Provide the (X, Y) coordinate of the cell's center where the given text is located.  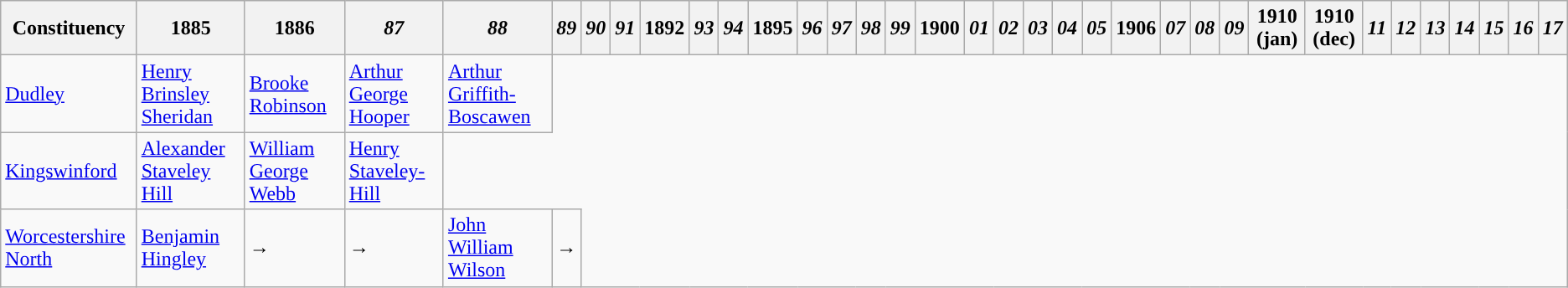
93 (704, 28)
William George Webb (295, 171)
1895 (772, 28)
1886 (295, 28)
87 (394, 28)
05 (1097, 28)
11 (1377, 28)
Benjamin Hingley (191, 248)
07 (1176, 28)
03 (1039, 28)
1885 (191, 28)
94 (734, 28)
John William Wilson (498, 248)
1906 (1136, 28)
01 (978, 28)
Constituency (69, 28)
1910 (dec) (1333, 28)
13 (1436, 28)
14 (1464, 28)
17 (1553, 28)
Henry Brinsley Sheridan (191, 94)
89 (566, 28)
1900 (940, 28)
Kingswinford (69, 171)
Arthur George Hooper (394, 94)
96 (812, 28)
Brooke Robinson (295, 94)
98 (871, 28)
15 (1494, 28)
99 (900, 28)
91 (625, 28)
16 (1523, 28)
04 (1067, 28)
Alexander Staveley Hill (191, 171)
02 (1008, 28)
1910 (jan) (1277, 28)
09 (1235, 28)
Arthur Griffith-Boscawen (498, 94)
Dudley (69, 94)
12 (1406, 28)
88 (498, 28)
08 (1204, 28)
90 (596, 28)
1892 (665, 28)
Worcestershire North (69, 248)
97 (841, 28)
Henry Staveley-Hill (394, 171)
